Locate the cell with the specified text and output its [X, Y] center coordinate. 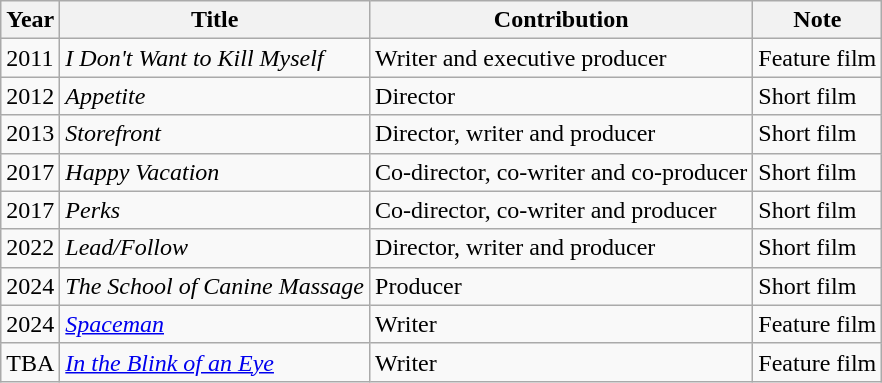
Writer and executive producer [562, 58]
Storefront [215, 134]
Title [215, 20]
2011 [30, 58]
Contribution [562, 20]
Perks [215, 210]
I Don't Want to Kill Myself [215, 58]
Spaceman [215, 324]
Producer [562, 286]
Lead/Follow [215, 248]
Year [30, 20]
Note [818, 20]
2013 [30, 134]
Co-director, co-writer and co-producer [562, 172]
TBA [30, 362]
In the Blink of an Eye [215, 362]
The School of Canine Massage [215, 286]
Co-director, co-writer and producer [562, 210]
Director [562, 96]
2022 [30, 248]
2012 [30, 96]
Appetite [215, 96]
Happy Vacation [215, 172]
